Pinpoint the cell where the given text exists, returning its (x, y) midpoint coordinate. 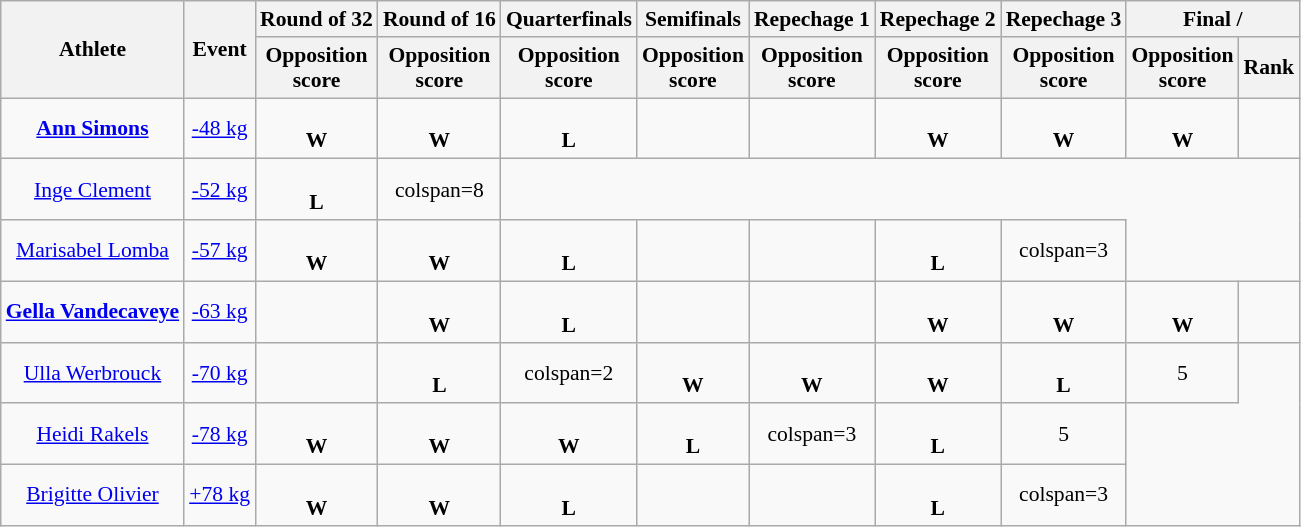
Semifinals (693, 19)
colspan=8 (440, 190)
Inge Clement (92, 190)
+78 kg (220, 496)
Marisabel Lomba (92, 250)
Gella Vandecaveye (92, 312)
-52 kg (220, 190)
Repechage 2 (938, 19)
-48 kg (220, 128)
Repechage 3 (1064, 19)
-70 kg (220, 372)
Quarterfinals (569, 19)
-63 kg (220, 312)
-78 kg (220, 434)
Round of 16 (440, 19)
Rank (1270, 68)
Final / (1212, 19)
Brigitte Olivier (92, 496)
Ann Simons (92, 128)
-57 kg (220, 250)
Round of 32 (316, 19)
Repechage 1 (812, 19)
Ulla Werbrouck (92, 372)
colspan=2 (569, 372)
Athlete (92, 50)
Event (220, 50)
Heidi Rakels (92, 434)
